From the cell containing the given text, extract its center point as [x, y] coordinate. 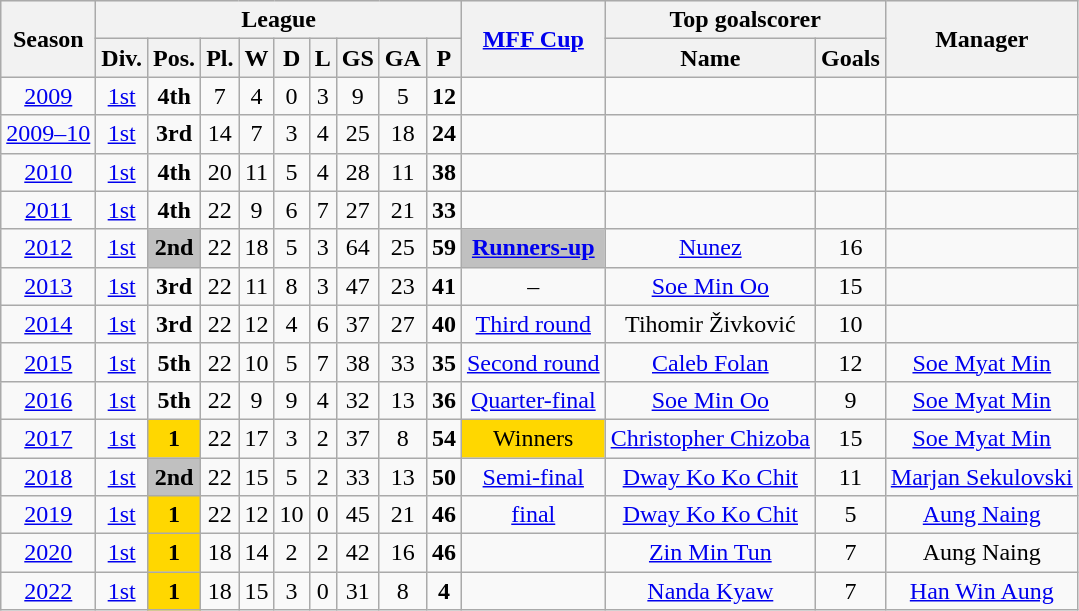
W [256, 58]
– [533, 286]
Semi-final [533, 477]
2015 [48, 362]
Winners [533, 438]
final [533, 515]
59 [444, 248]
31 [358, 591]
40 [444, 324]
45 [358, 515]
Pos. [174, 58]
GS [358, 58]
50 [444, 477]
Name [710, 58]
64 [358, 248]
Runners-up [533, 248]
2022 [48, 591]
2009 [48, 96]
20 [220, 172]
Nunez [710, 248]
24 [444, 134]
32 [358, 400]
Zin Min Tun [710, 553]
Tihomir Živković [710, 324]
23 [402, 286]
Christopher Chizoba [710, 438]
2010 [48, 172]
Manager [982, 39]
Nanda Kyaw [710, 591]
P [444, 58]
Pl. [220, 58]
Han Win Aung [982, 591]
2009–10 [48, 134]
28 [358, 172]
Caleb Folan [710, 362]
2017 [48, 438]
Second round [533, 362]
2014 [48, 324]
2019 [48, 515]
L [322, 58]
Quarter-final [533, 400]
42 [358, 553]
Goals [851, 58]
47 [358, 286]
35 [444, 362]
Top goalscorer [745, 20]
2011 [48, 210]
2018 [48, 477]
D [292, 58]
41 [444, 286]
36 [444, 400]
2013 [48, 286]
Marjan Sekulovski [982, 477]
2016 [48, 400]
League [279, 20]
MFF Cup [533, 39]
2012 [48, 248]
54 [444, 438]
2020 [48, 553]
Season [48, 39]
GA [402, 58]
17 [256, 438]
Div. [122, 58]
Third round [533, 324]
